Output the [x, y] coordinate of the center of the cell containing the given text.  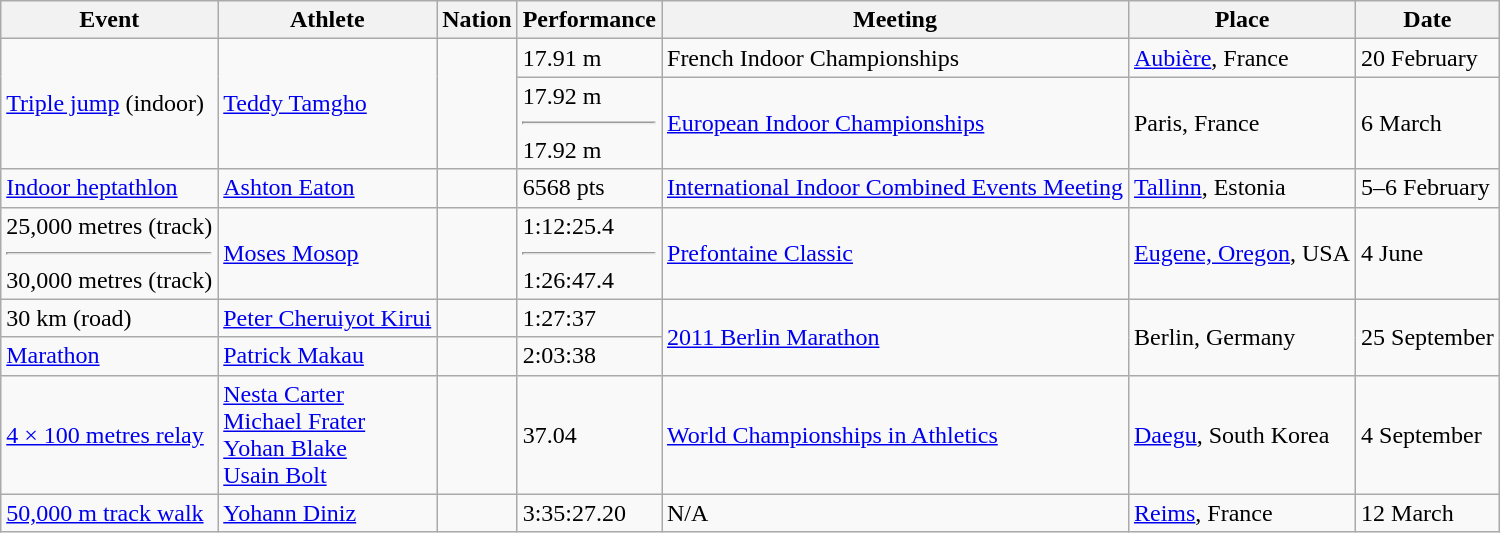
N/A [896, 513]
2011 Berlin Marathon [896, 337]
Meeting [896, 20]
4 June [1428, 253]
2:03:38 [589, 356]
Reims, France [1242, 513]
25 September [1428, 337]
Marathon [110, 356]
Performance [589, 20]
Nation [477, 20]
Place [1242, 20]
Teddy Tamgho [328, 104]
1:27:37 [589, 318]
World Championships in Athletics [896, 434]
International Indoor Combined Events Meeting [896, 188]
12 March [1428, 513]
Eugene, Oregon, USA [1242, 253]
Date [1428, 20]
Tallinn, Estonia [1242, 188]
17.91 m [589, 58]
6568 pts [589, 188]
6 March [1428, 123]
Yohann Diniz [328, 513]
4 September [1428, 434]
17.92 m17.92 m [589, 123]
25,000 metres (track) 30,000 metres (track) [110, 253]
Paris, France [1242, 123]
Patrick Makau [328, 356]
Peter Cheruiyot Kirui [328, 318]
3:35:27.20 [589, 513]
Daegu, South Korea [1242, 434]
Athlete [328, 20]
50,000 m track walk [110, 513]
French Indoor Championships [896, 58]
20 February [1428, 58]
30 km (road) [110, 318]
Indoor heptathlon [110, 188]
Prefontaine Classic [896, 253]
Berlin, Germany [1242, 337]
Nesta CarterMichael FraterYohan BlakeUsain Bolt [328, 434]
Moses Mosop [328, 253]
37.04 [589, 434]
Triple jump (indoor) [110, 104]
5–6 February [1428, 188]
Event [110, 20]
European Indoor Championships [896, 123]
1:12:25.41:26:47.4 [589, 253]
Ashton Eaton [328, 188]
Aubière, France [1242, 58]
4 × 100 metres relay [110, 434]
